Locate the cell with the specified text and output its (X, Y) center coordinate. 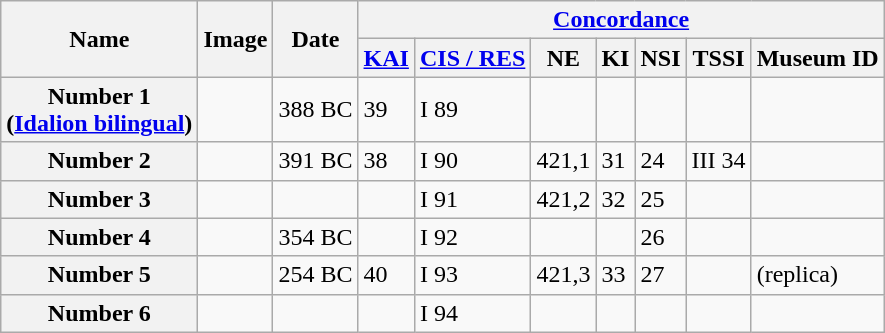
NSI (660, 58)
421,3 (564, 275)
354 BC (316, 237)
I 89 (472, 110)
I 92 (472, 237)
I 91 (472, 199)
421,1 (564, 161)
Number 4 (100, 237)
Number 5 (100, 275)
24 (660, 161)
32 (616, 199)
27 (660, 275)
421,2 (564, 199)
Museum ID (818, 58)
KAI (386, 58)
NE (564, 58)
Date (316, 39)
39 (386, 110)
Number 3 (100, 199)
33 (616, 275)
Name (100, 39)
III 34 (718, 161)
KI (616, 58)
40 (386, 275)
CIS / RES (472, 58)
Image (236, 39)
I 90 (472, 161)
31 (616, 161)
I 93 (472, 275)
TSSI (718, 58)
25 (660, 199)
388 BC (316, 110)
Number 2 (100, 161)
I 94 (472, 313)
26 (660, 237)
Number 1(Idalion bilingual) (100, 110)
254 BC (316, 275)
38 (386, 161)
391 BC (316, 161)
(replica) (818, 275)
Number 6 (100, 313)
Concordance (621, 20)
